Extract the (X, Y) coordinate from the center of the cell holding the provided text.  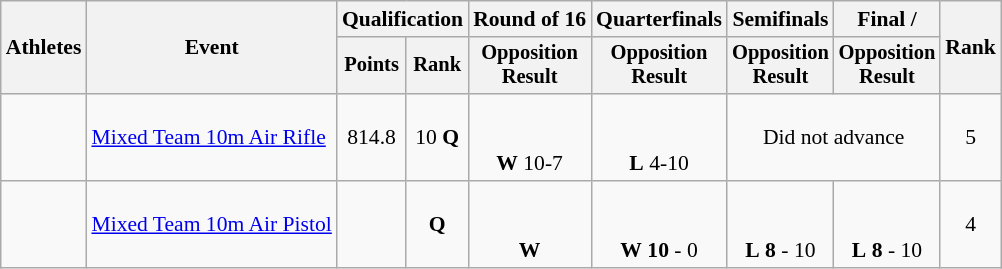
Final / (888, 19)
Semifinals (780, 19)
Points (372, 66)
W 10 - 0 (659, 224)
W (530, 224)
Event (211, 48)
L 4-10 (659, 138)
4 (970, 224)
Mixed Team 10m Air Pistol (211, 224)
814.8 (372, 138)
Mixed Team 10m Air Rifle (211, 138)
Q (437, 224)
W 10-7 (530, 138)
Round of 16 (530, 19)
Qualification (402, 19)
Did not advance (834, 138)
5 (970, 138)
10 Q (437, 138)
Quarterfinals (659, 19)
Athletes (44, 48)
